Determine the (X, Y) coordinate at the center of the cell enclosing the given text.  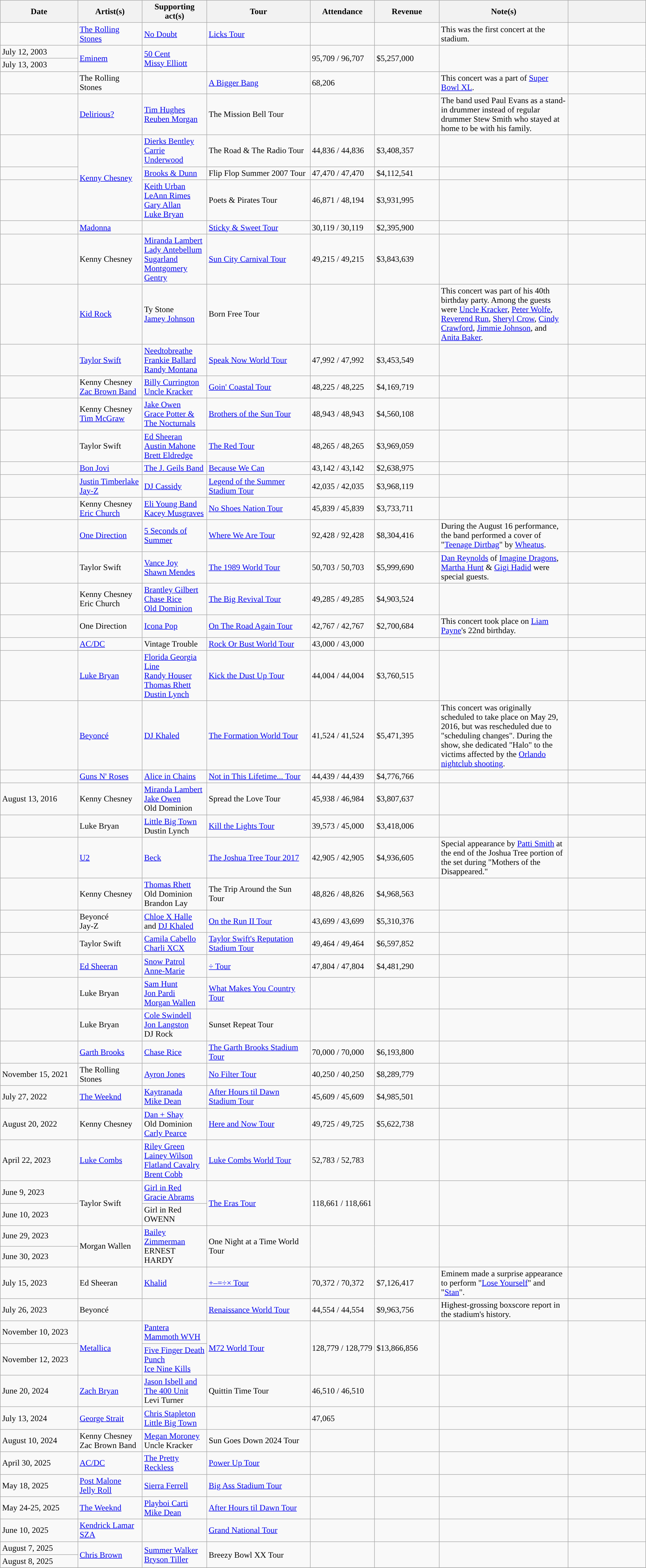
Kick the Dust Up Tour (258, 676)
5 Seconds of Summer (175, 536)
$6,597,852 (407, 943)
$7,126,417 (407, 1283)
Revenue (407, 12)
43,000 / 43,000 (342, 644)
Where We Are Tour (258, 536)
42,767 / 42,767 (342, 626)
47,804 / 47,804 (342, 966)
$3,453,549 (407, 360)
Luke Combs World Tour (258, 1160)
45,609 / 45,609 (342, 1097)
June 9, 2023 (39, 1192)
Girl in RedOWENN (175, 1215)
Grand National Tour (258, 1530)
49,464 / 49,464 (342, 943)
Megan MoroneyUncle Kracker (175, 1441)
The Big Revival Tour (258, 599)
43,699 / 43,699 (342, 921)
Power Up Tour (258, 1463)
August 8, 2025 (39, 1561)
After Hours til Dawn Tour (258, 1508)
The Eras Tour (258, 1203)
August 10, 2024 (39, 1441)
The Mission Bell Tour (258, 114)
$5,622,738 (407, 1124)
July 12, 2003 (39, 52)
95,709 / 96,707 (342, 58)
Vance JoyShawn Mendes (175, 567)
Keith UrbanLeAnn RimesGary AllanLuke Bryan (175, 200)
Thomas RhettOld DominionBrandon Lay (175, 894)
$4,112,541 (407, 173)
$3,807,637 (407, 799)
On the Run II Tour (258, 921)
$3,969,059 (407, 446)
Kenny ChesneyTim McGraw (110, 414)
One Night at a Time World Tour (258, 1246)
30,119 / 30,119 (342, 227)
47,470 / 47,470 (342, 173)
43,142 / 43,142 (342, 468)
DJ Cassidy (175, 486)
Goin' Coastal Tour (258, 387)
May 18, 2025 (39, 1486)
Alice in Chains (175, 776)
Khalid (175, 1283)
$3,408,357 (407, 151)
Miranda LambertJake OwenOld Dominion (175, 799)
Kid Rock (110, 314)
Chris StapletonLittle Big Town (175, 1418)
44,439 / 44,439 (342, 776)
$5,999,690 (407, 567)
$8,289,779 (407, 1075)
No Filter Tour (258, 1075)
47,992 / 47,992 (342, 360)
41,524 / 41,524 (342, 735)
Dan + ShayOld DominionCarly Pearce (175, 1124)
Highest-grossing boxscore report in the stadium's history. (504, 1310)
April 22, 2023 (39, 1160)
The 1989 World Tour (258, 567)
Bailey ZimmermanERNESTHARDY (175, 1246)
Spread the Love Tour (258, 799)
Morgan Wallen (110, 1246)
Dierks BentleyCarrie Underwood (175, 151)
June 20, 2024 (39, 1391)
$3,931,995 (407, 200)
$4,560,108 (407, 414)
Sam HuntJon PardiMorgan Wallen (175, 993)
Snow PatrolAnne-Marie (175, 966)
48,826 / 48,826 (342, 894)
$3,843,639 (407, 259)
40,250 / 40,250 (342, 1075)
Born Free Tour (258, 314)
Legend of the Summer Stadium Tour (258, 486)
$9,963,756 (407, 1310)
÷ Tour (258, 966)
Sunset Repeat Tour (258, 1025)
Beck (175, 858)
Kendrick LamarSZA (110, 1530)
No Shoes Nation Tour (258, 508)
Renaissance World Tour (258, 1310)
$4,169,719 (407, 387)
The Road & The Radio Tour (258, 151)
Zach Bryan (110, 1391)
$3,968,119 (407, 486)
118,661 / 118,661 (342, 1203)
48,225 / 48,225 (342, 387)
+–=÷× Tour (258, 1283)
June 10, 2025 (39, 1530)
George Strait (110, 1418)
44,836 / 44,836 (342, 151)
50 CentMissy Elliott (175, 58)
48,943 / 48,943 (342, 414)
$4,903,524 (407, 599)
Justin TimberlakeJay-Z (110, 486)
$2,638,975 (407, 468)
42,035 / 42,035 (342, 486)
Garth Brooks (110, 1052)
Rock Or Bust World Tour (258, 644)
Girl in RedGracie Abrams (175, 1192)
128,779 / 128,779 (342, 1348)
After Hours til Dawn Stadium Tour (258, 1097)
The Formation World Tour (258, 735)
No Doubt (175, 34)
Playboi CartiMike Dean (175, 1508)
52,783 / 52,783 (342, 1160)
On The Road Again Tour (258, 626)
Ty StoneJamey Johnson (175, 314)
This concert took place on Liam Payne's 22nd birthday. (504, 626)
44,554 / 44,554 (342, 1310)
$2,700,684 (407, 626)
The Red Tour (258, 446)
Not in This Lifetime... Tour (258, 776)
M72 World Tour (258, 1348)
November 15, 2021 (39, 1075)
During the August 16 performance, the band performed a cover of "Teenage Dirtbag" by Wheatus. (504, 536)
Quittin Time Tour (258, 1391)
47,065 (342, 1418)
Vintage Trouble (175, 644)
A Bigger Bang (258, 83)
Billy Currington Uncle Kracker (175, 387)
$2,395,900 (407, 227)
44,004 / 44,004 (342, 676)
$4,776,766 (407, 776)
Kill the Lights Tour (258, 826)
August 7, 2025 (39, 1548)
July 13, 2003 (39, 65)
$13,866,856 (407, 1348)
Camila CabelloCharli XCX (175, 943)
Eminem made a surprise appearance to perform "Lose Yourself" and "Stan". (504, 1283)
$4,936,605 (407, 858)
49,725 / 49,725 (342, 1124)
PanteraMammoth WVH (175, 1332)
49,215 / 49,215 (342, 259)
45,839 / 45,839 (342, 508)
49,285 / 49,285 (342, 599)
Five Finger Death PunchIce Nine Kills (175, 1359)
Miranda LambertLady AntebellumSugarlandMontgomery Gentry (175, 259)
Sun Goes Down 2024 Tour (258, 1441)
Brooks & Dunn (175, 173)
Taylor Swift's Reputation Stadium Tour (258, 943)
Madonna (110, 227)
42,905 / 42,905 (342, 858)
The J. Geils Band (175, 468)
Luke Combs (110, 1160)
Licks Tour (258, 34)
The Pretty Reckless (175, 1463)
$3,418,006 (407, 826)
Special appearance by Patti Smith at the end of the Joshua Tree portion of the set during "Mothers of the Disappeared." (504, 858)
June 29, 2023 (39, 1236)
July 15, 2023 (39, 1283)
Chase Rice (175, 1052)
Little Big TownDustin Lynch (175, 826)
What Makes You Country Tour (258, 993)
Because We Can (258, 468)
July 26, 2023 (39, 1310)
Riley GreenLainey WilsonFlatland CavalryBrent Cobb (175, 1160)
DJ Khaled (175, 735)
70,372 / 70,372 (342, 1283)
Chris Brown (110, 1555)
Jason Isbell and The 400 UnitLevi Turner (175, 1391)
Ed SheeranAustin MahoneBrett Eldredge (175, 446)
$5,471,395 (407, 735)
Eminem (110, 58)
Here and Now Tour (258, 1124)
68,206 (342, 83)
$5,257,000 (407, 58)
Icona Pop (175, 626)
Guns N' Roses (110, 776)
Metallica (110, 1348)
Chloe X Halle and DJ Khaled (175, 921)
70,000 / 70,000 (342, 1052)
April 30, 2025 (39, 1463)
Artist(s) (110, 12)
Tour (258, 12)
92,428 / 92,428 (342, 536)
$4,481,290 (407, 966)
July 13, 2024 (39, 1418)
Cole SwindellJon LangstonDJ Rock (175, 1025)
39,573 / 45,000 (342, 826)
KaytranadaMike Dean (175, 1097)
Sierra Ferrell (175, 1486)
Delirious? (110, 114)
May 24-25, 2025 (39, 1508)
August 20, 2022 (39, 1124)
July 27, 2022 (39, 1097)
Date (39, 12)
$5,310,376 (407, 921)
$8,304,416 (407, 536)
November 12, 2023 (39, 1359)
Breezy Bowl XX Tour (258, 1555)
June 10, 2023 (39, 1215)
Poets & Pirates Tour (258, 200)
45,938 / 46,984 (342, 799)
$3,733,711 (407, 508)
The band used Paul Evans as a stand-in drummer instead of regular drummer Stew Smith who stayed at home to be with his family. (504, 114)
November 10, 2023 (39, 1332)
Summer WalkerBryson Tiller (175, 1555)
This was the first concert at the stadium. (504, 34)
This concert was a part of Super Bowl XL. (504, 83)
Dan Reynolds of Imagine Dragons, Martha Hunt & Gigi Hadid were special guests. (504, 567)
Jake OwenGrace Potter & The Nocturnals (175, 414)
Brantley GilbertChase RiceOld Dominion (175, 599)
Florida Georgia LineRandy HouserThomas RhettDustin Lynch (175, 676)
Supporting act(s) (175, 12)
Eli Young BandKacey Musgraves (175, 508)
Speak Now World Tour (258, 360)
Brothers of the Sun Tour (258, 414)
The Joshua Tree Tour 2017 (258, 858)
Note(s) (504, 12)
$6,193,800 (407, 1052)
Tim HughesReuben Morgan (175, 114)
NeedtobreatheFrankie BallardRandy Montana (175, 360)
$4,968,563 (407, 894)
Sun City Carnival Tour (258, 259)
U2 (110, 858)
$3,760,515 (407, 676)
Ayron Jones (175, 1075)
Bon Jovi (110, 468)
Sticky & Sweet Tour (258, 227)
The Trip Around the Sun Tour (258, 894)
Post MaloneJelly Roll (110, 1486)
Flip Flop Summer 2007 Tour (258, 173)
Attendance (342, 12)
$4,985,501 (407, 1097)
The Garth Brooks Stadium Tour (258, 1052)
August 13, 2016 (39, 799)
50,703 / 50,703 (342, 567)
June 30, 2023 (39, 1257)
BeyoncéJay-Z (110, 921)
48,265 / 48,265 (342, 446)
46,510 / 46,510 (342, 1391)
46,871 / 48,194 (342, 200)
Big Ass Stadium Tour (258, 1486)
